Identify which cell holds the provided text, then report its (x, y) central coordinate. 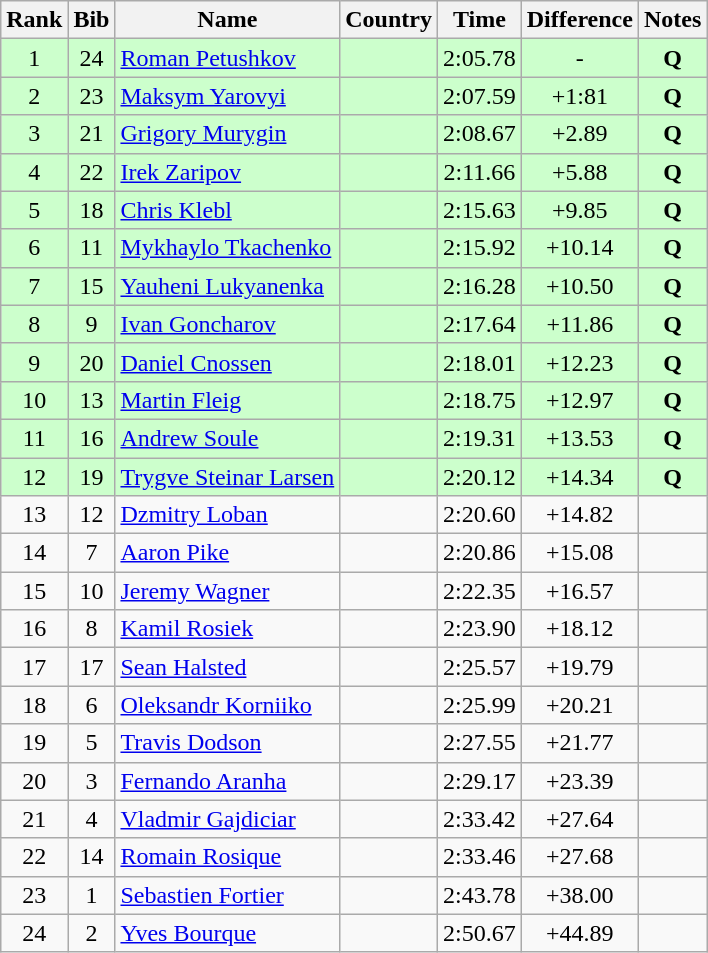
2:22.35 (479, 591)
2:07.59 (479, 96)
2:43.78 (479, 895)
+16.57 (580, 591)
Notes (672, 20)
Rank (34, 20)
2:20.86 (479, 553)
+12.97 (580, 400)
Trygve Steinar Larsen (228, 477)
Jeremy Wagner (228, 591)
Oleksandr Korniiko (228, 705)
2:29.17 (479, 781)
2:18.01 (479, 362)
2:33.42 (479, 819)
+38.00 (580, 895)
Travis Dodson (228, 743)
2:25.57 (479, 667)
Time (479, 20)
2:20.12 (479, 477)
2:17.64 (479, 324)
+12.23 (580, 362)
2:11.66 (479, 172)
Sebastien Fortier (228, 895)
Martin Fleig (228, 400)
2:20.60 (479, 515)
Name (228, 20)
Difference (580, 20)
Romain Rosique (228, 857)
Maksym Yarovyi (228, 96)
Irek Zaripov (228, 172)
2:18.75 (479, 400)
+20.21 (580, 705)
2:19.31 (479, 438)
+14.34 (580, 477)
2:15.92 (479, 248)
+10.14 (580, 248)
2:27.55 (479, 743)
Roman Petushkov (228, 58)
Country (389, 20)
Chris Klebl (228, 210)
2:15.63 (479, 210)
+23.39 (580, 781)
Ivan Goncharov (228, 324)
Bib (92, 20)
Dzmitry Loban (228, 515)
Fernando Aranha (228, 781)
+14.82 (580, 515)
+13.53 (580, 438)
+11.86 (580, 324)
+19.79 (580, 667)
+21.77 (580, 743)
Aaron Pike (228, 553)
+27.64 (580, 819)
+44.89 (580, 933)
- (580, 58)
+27.68 (580, 857)
Vladmir Gajdiciar (228, 819)
Yves Bourque (228, 933)
Daniel Cnossen (228, 362)
2:50.67 (479, 933)
+15.08 (580, 553)
Andrew Soule (228, 438)
+2.89 (580, 134)
+18.12 (580, 629)
Yauheni Lukyanenka (228, 286)
2:16.28 (479, 286)
+1:81 (580, 96)
2:08.67 (479, 134)
2:23.90 (479, 629)
Mykhaylo Tkachenko (228, 248)
2:25.99 (479, 705)
Grigory Murygin (228, 134)
2:33.46 (479, 857)
Kamil Rosiek (228, 629)
+10.50 (580, 286)
+9.85 (580, 210)
2:05.78 (479, 58)
Sean Halsted (228, 667)
+5.88 (580, 172)
